Pinpoint the cell where the given text exists, returning its [x, y] midpoint coordinate. 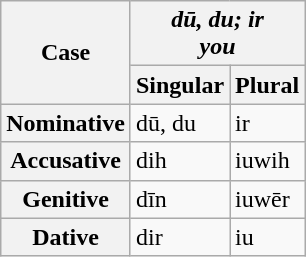
iuwih [268, 161]
Nominative [66, 123]
iuwēr [268, 199]
dū, du [180, 123]
Accusative [66, 161]
dīn [180, 199]
iu [268, 237]
Plural [268, 85]
ir [268, 123]
dih [180, 161]
dū, du; ir you [217, 34]
Genitive [66, 199]
Dative [66, 237]
Case [66, 52]
Singular [180, 85]
dir [180, 237]
